From the cell containing the given text, extract its center point as [x, y] coordinate. 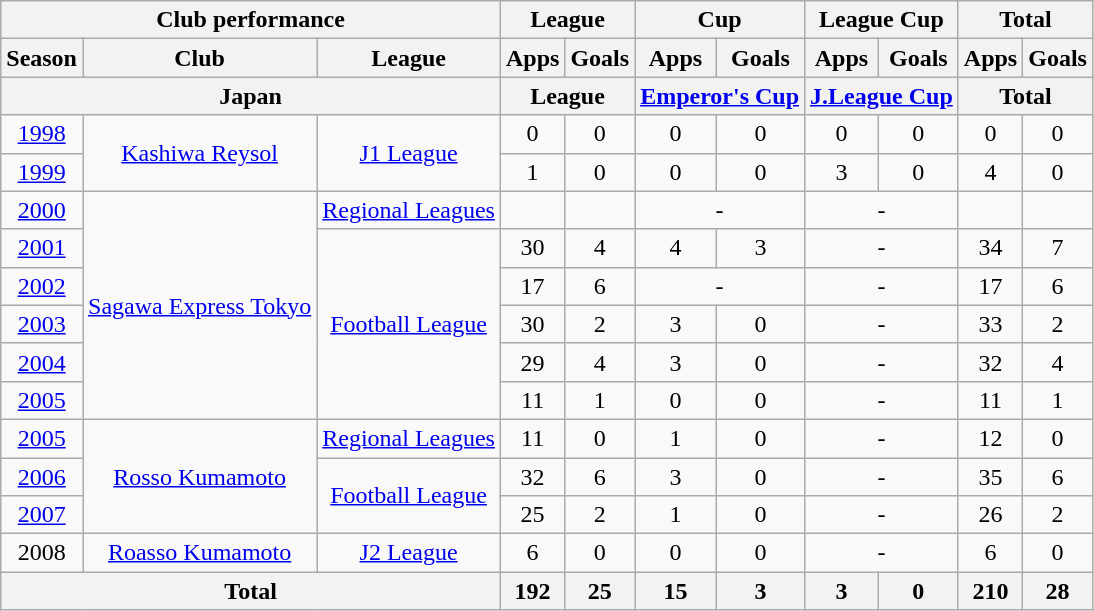
Season [42, 58]
Rosso Kumamoto [199, 476]
Club performance [251, 20]
Club [199, 58]
1999 [42, 172]
Emperor's Cup [720, 96]
7 [1058, 248]
15 [676, 591]
J1 League [409, 153]
2008 [42, 553]
Roasso Kumamoto [199, 553]
26 [990, 515]
J2 League [409, 553]
33 [990, 324]
2002 [42, 286]
210 [990, 591]
2007 [42, 515]
28 [1058, 591]
2001 [42, 248]
Kashiwa Reysol [199, 153]
2003 [42, 324]
2006 [42, 477]
34 [990, 248]
Sagawa Express Tokyo [199, 305]
2004 [42, 362]
Japan [251, 96]
Cup [720, 20]
2000 [42, 210]
12 [990, 438]
League Cup [882, 20]
35 [990, 477]
192 [532, 591]
J.League Cup [882, 96]
1998 [42, 134]
29 [532, 362]
